Extract the (X, Y) coordinate from the center of the cell holding the provided text.  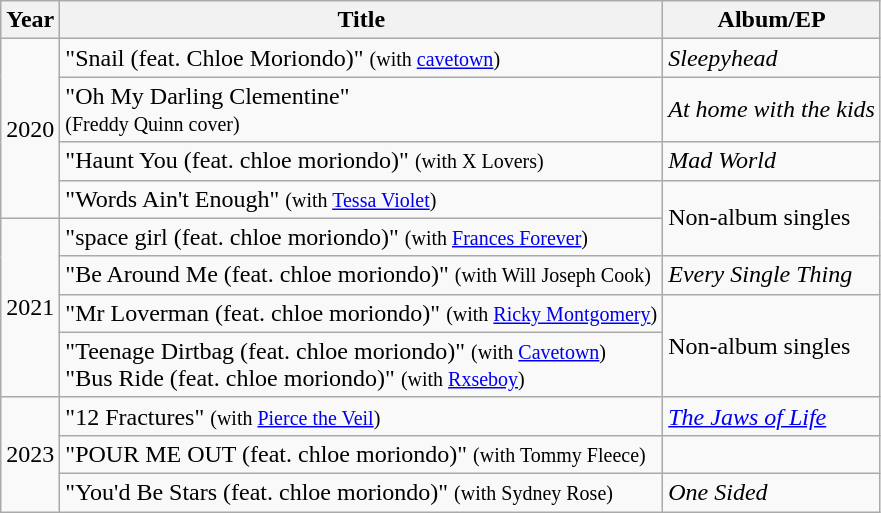
At home with the kids (772, 110)
Mad World (772, 161)
"Be Around Me (feat. chloe moriondo)" (with Will Joseph Cook) (362, 275)
2021 (30, 308)
"POUR ME OUT (feat. chloe moriondo)" (with Tommy Fleece) (362, 454)
The Jaws of Life (772, 416)
"Snail (feat. Chloe Moriondo)" (with cavetown) (362, 58)
"Words Ain't Enough" (with Tessa Violet) (362, 199)
2023 (30, 454)
Sleepyhead (772, 58)
Album/EP (772, 20)
"Mr Loverman (feat. chloe moriondo)" (with Ricky Montgomery) (362, 313)
"Oh My Darling Clementine"(Freddy Quinn cover) (362, 110)
"12 Fractures" (with Pierce the Veil) (362, 416)
"You'd Be Stars (feat. chloe moriondo)" (with Sydney Rose) (362, 492)
"Haunt You (feat. chloe moriondo)" (with X Lovers) (362, 161)
"Teenage Dirtbag (feat. chloe moriondo)" (with Cavetown)"Bus Ride (feat. chloe moriondo)" (with Rxseboy) (362, 364)
Every Single Thing (772, 275)
2020 (30, 128)
Title (362, 20)
Year (30, 20)
One Sided (772, 492)
"space girl (feat. chloe moriondo)" (with Frances Forever) (362, 237)
